Determine the (x, y) coordinate at the center of the cell enclosing the given text.  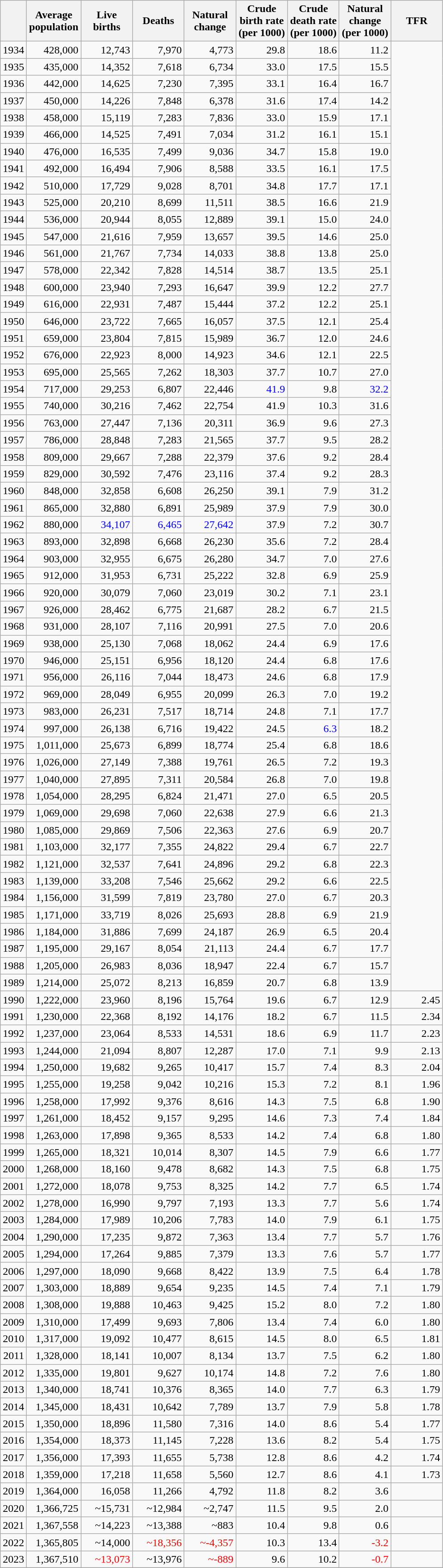
26,250 (210, 491)
5,560 (210, 1474)
578,000 (54, 270)
26,231 (107, 711)
1,308,000 (54, 1305)
29,253 (107, 389)
~-4,357 (210, 1542)
13,657 (210, 237)
17.4 (313, 101)
1944 (13, 219)
786,000 (54, 440)
10,463 (159, 1305)
33.1 (262, 84)
17,992 (107, 1101)
8.1 (365, 1085)
8,616 (210, 1101)
1959 (13, 474)
21,616 (107, 237)
6,378 (210, 101)
10,477 (159, 1339)
29,667 (107, 457)
38.5 (262, 202)
7,641 (159, 864)
7.3 (313, 1118)
32,858 (107, 491)
1,258,000 (54, 1101)
37.2 (262, 304)
7,293 (159, 287)
9,627 (159, 1373)
1,011,000 (54, 745)
27.9 (262, 813)
21,094 (107, 1050)
32,177 (107, 847)
30.0 (365, 508)
2.45 (417, 999)
1,265,000 (54, 1152)
18,321 (107, 1152)
7,806 (210, 1322)
2022 (13, 1542)
1954 (13, 389)
27,895 (107, 779)
23.1 (365, 593)
1957 (13, 440)
2013 (13, 1390)
7,311 (159, 779)
8,026 (159, 915)
28,848 (107, 440)
12.8 (262, 1457)
7,815 (159, 338)
8,701 (210, 185)
9,425 (210, 1305)
-0.7 (365, 1559)
1963 (13, 542)
14,352 (107, 67)
1,290,000 (54, 1237)
1942 (13, 185)
29.4 (262, 847)
10,206 (159, 1220)
450,000 (54, 101)
6,775 (159, 610)
18,889 (107, 1288)
7,388 (159, 762)
31,953 (107, 576)
12.9 (365, 999)
27.7 (365, 287)
~18,356 (159, 1542)
1,040,000 (54, 779)
25,072 (107, 983)
6,807 (159, 389)
9,376 (159, 1101)
27,642 (210, 525)
2012 (13, 1373)
21,687 (210, 610)
20,944 (107, 219)
22,379 (210, 457)
26,116 (107, 677)
7,506 (159, 830)
25.9 (365, 576)
1.81 (417, 1339)
8,134 (210, 1356)
12,743 (107, 50)
920,000 (54, 593)
23,780 (210, 898)
1951 (13, 338)
Deaths (159, 21)
18,896 (107, 1424)
1958 (13, 457)
6,608 (159, 491)
5.6 (365, 1203)
25,565 (107, 372)
30.7 (365, 525)
547,000 (54, 237)
15,764 (210, 999)
25,662 (210, 881)
7,836 (210, 118)
1,350,000 (54, 1424)
7,363 (210, 1237)
7,734 (159, 254)
8,588 (210, 168)
1934 (13, 50)
17,218 (107, 1474)
646,000 (54, 321)
2006 (13, 1271)
2019 (13, 1491)
1,367,510 (54, 1559)
~13,976 (159, 1559)
7,499 (159, 151)
37.6 (262, 457)
7,665 (159, 321)
26,280 (210, 559)
11,658 (159, 1474)
20,584 (210, 779)
428,000 (54, 50)
14,176 (210, 1016)
1985 (13, 915)
19,888 (107, 1305)
2007 (13, 1288)
~14,223 (107, 1525)
12.0 (313, 338)
7,395 (210, 84)
2004 (13, 1237)
1,230,000 (54, 1016)
1,272,000 (54, 1186)
1.90 (417, 1101)
1,139,000 (54, 881)
10,376 (159, 1390)
492,000 (54, 168)
1971 (13, 677)
7,476 (159, 474)
2.23 (417, 1033)
8,807 (159, 1050)
10,216 (210, 1085)
18,452 (107, 1118)
7,546 (159, 881)
37.4 (262, 474)
9,365 (159, 1135)
14,923 (210, 355)
1,261,000 (54, 1118)
1,069,000 (54, 813)
536,000 (54, 219)
6.2 (365, 1356)
~14,000 (107, 1542)
~2,747 (210, 1508)
1,367,558 (54, 1525)
893,000 (54, 542)
15.8 (313, 151)
9,478 (159, 1169)
1980 (13, 830)
12,889 (210, 219)
8,036 (159, 966)
18,373 (107, 1441)
Natural change (per 1000) (365, 21)
6,731 (159, 576)
1945 (13, 237)
2015 (13, 1424)
21,471 (210, 796)
1982 (13, 864)
9.9 (365, 1050)
2.0 (365, 1508)
11,266 (159, 1491)
28.3 (365, 474)
9,036 (210, 151)
9,797 (159, 1203)
1,156,000 (54, 898)
14,226 (107, 101)
31,886 (107, 932)
1,359,000 (54, 1474)
18,078 (107, 1186)
18,160 (107, 1169)
11,145 (159, 1441)
Live births (107, 21)
24.0 (365, 219)
6.1 (365, 1220)
32,537 (107, 864)
11,511 (210, 202)
32.8 (262, 576)
18,714 (210, 711)
1,366,725 (54, 1508)
10,007 (159, 1356)
1,237,000 (54, 1033)
1,214,000 (54, 983)
9,265 (159, 1068)
20,991 (210, 626)
10,014 (159, 1152)
9,872 (159, 1237)
1,263,000 (54, 1135)
9,042 (159, 1085)
10,174 (210, 1373)
2011 (13, 1356)
1,365,805 (54, 1542)
1961 (13, 508)
23,064 (107, 1033)
1,085,000 (54, 830)
26,230 (210, 542)
8,307 (210, 1152)
1940 (13, 151)
17,499 (107, 1322)
8,615 (210, 1339)
16.7 (365, 84)
14,525 (107, 135)
1976 (13, 762)
7,116 (159, 626)
7,906 (159, 168)
17.0 (262, 1050)
1,354,000 (54, 1441)
1,364,000 (54, 1491)
14,033 (210, 254)
1,255,000 (54, 1085)
1972 (13, 694)
11,580 (159, 1424)
1955 (13, 406)
8,365 (210, 1390)
1966 (13, 593)
2016 (13, 1441)
25,130 (107, 643)
34.6 (262, 355)
25,151 (107, 660)
22,342 (107, 270)
37.5 (262, 321)
15,989 (210, 338)
14.8 (262, 1373)
1949 (13, 304)
30,592 (107, 474)
21.3 (365, 813)
15.2 (262, 1305)
38.8 (262, 254)
1,222,000 (54, 999)
510,000 (54, 185)
18,741 (107, 1390)
1986 (13, 932)
28,295 (107, 796)
7,230 (159, 84)
466,000 (54, 135)
10,417 (210, 1068)
19.0 (365, 151)
9,885 (159, 1254)
18,120 (210, 660)
18,062 (210, 643)
22,368 (107, 1016)
1956 (13, 423)
7,262 (159, 372)
22,923 (107, 355)
23,116 (210, 474)
15.5 (365, 67)
7,618 (159, 67)
20.6 (365, 626)
435,000 (54, 67)
31,599 (107, 898)
1937 (13, 101)
38.7 (262, 270)
2003 (13, 1220)
11.8 (262, 1491)
25,989 (210, 508)
~12,984 (159, 1508)
15.9 (313, 118)
1992 (13, 1033)
616,000 (54, 304)
1999 (13, 1152)
938,000 (54, 643)
1962 (13, 525)
26.5 (262, 762)
9,693 (159, 1322)
29.8 (262, 50)
~15,731 (107, 1508)
19.2 (365, 694)
7,068 (159, 643)
6.4 (365, 1271)
23,804 (107, 338)
1,184,000 (54, 932)
7,288 (159, 457)
1946 (13, 254)
7,355 (159, 847)
14,514 (210, 270)
24,187 (210, 932)
1960 (13, 491)
7,044 (159, 677)
~-889 (210, 1559)
20,210 (107, 202)
16,859 (210, 983)
-3.2 (365, 1542)
880,000 (54, 525)
23,960 (107, 999)
20.5 (365, 796)
1,284,000 (54, 1220)
1975 (13, 745)
19,258 (107, 1085)
865,000 (54, 508)
763,000 (54, 423)
1995 (13, 1085)
1,328,000 (54, 1356)
9,654 (159, 1288)
8,192 (159, 1016)
~13,388 (159, 1525)
1,297,000 (54, 1271)
20,311 (210, 423)
18,774 (210, 745)
983,000 (54, 711)
7,462 (159, 406)
19,422 (210, 728)
33,208 (107, 881)
18,947 (210, 966)
10,642 (159, 1407)
17,898 (107, 1135)
7,136 (159, 423)
33,719 (107, 915)
22.3 (365, 864)
20.3 (365, 898)
19,761 (210, 762)
18,141 (107, 1356)
2002 (13, 1203)
24.8 (262, 711)
931,000 (54, 626)
1994 (13, 1068)
7,970 (159, 50)
17,235 (107, 1237)
15.3 (262, 1085)
8,196 (159, 999)
27.5 (262, 626)
829,000 (54, 474)
11.2 (365, 50)
Average population (54, 21)
9,028 (159, 185)
1998 (13, 1135)
1,103,000 (54, 847)
29,167 (107, 949)
7,193 (210, 1203)
7,034 (210, 135)
32,880 (107, 508)
6,891 (159, 508)
19,801 (107, 1373)
29,698 (107, 813)
9,295 (210, 1118)
7,491 (159, 135)
10.2 (313, 1559)
8,000 (159, 355)
22.4 (262, 966)
1938 (13, 118)
6,716 (159, 728)
695,000 (54, 372)
1.84 (417, 1118)
28,462 (107, 610)
30,216 (107, 406)
5.8 (365, 1407)
2023 (13, 1559)
1,268,000 (54, 1169)
25,673 (107, 745)
1953 (13, 372)
20.4 (365, 932)
16.4 (313, 84)
442,000 (54, 84)
2001 (13, 1186)
2000 (13, 1169)
10.7 (313, 372)
7,959 (159, 237)
1979 (13, 813)
TFR (417, 21)
9,157 (159, 1118)
1935 (13, 67)
1,294,000 (54, 1254)
7,316 (210, 1424)
3.6 (365, 1491)
1968 (13, 626)
11,655 (159, 1457)
33.5 (262, 168)
34.8 (262, 185)
10.4 (262, 1525)
1,317,000 (54, 1339)
32,898 (107, 542)
1,335,000 (54, 1373)
16,057 (210, 321)
2017 (13, 1457)
1,026,000 (54, 762)
21,565 (210, 440)
1977 (13, 779)
13.8 (313, 254)
1978 (13, 796)
2018 (13, 1474)
1,250,000 (54, 1068)
717,000 (54, 389)
1988 (13, 966)
9,235 (210, 1288)
659,000 (54, 338)
~883 (210, 1525)
969,000 (54, 694)
19.6 (262, 999)
2008 (13, 1305)
6,824 (159, 796)
926,000 (54, 610)
1,356,000 (54, 1457)
7,379 (210, 1254)
6,734 (210, 67)
24.5 (262, 728)
4.2 (365, 1457)
27,447 (107, 423)
23,722 (107, 321)
4.1 (365, 1474)
1,121,000 (54, 864)
1984 (13, 898)
1.96 (417, 1085)
30,079 (107, 593)
525,000 (54, 202)
18,303 (210, 372)
15,444 (210, 304)
19.8 (365, 779)
1969 (13, 643)
8,213 (159, 983)
7,848 (159, 101)
9,753 (159, 1186)
26.9 (262, 932)
39.5 (262, 237)
16.6 (313, 202)
1965 (13, 576)
15.1 (365, 135)
7,789 (210, 1407)
22,931 (107, 304)
8,422 (210, 1271)
1941 (13, 168)
28.8 (262, 915)
1973 (13, 711)
17,989 (107, 1220)
15.0 (313, 219)
912,000 (54, 576)
13.6 (262, 1441)
956,000 (54, 677)
1997 (13, 1118)
18,090 (107, 1271)
15,119 (107, 118)
740,000 (54, 406)
25,222 (210, 576)
22,754 (210, 406)
4,773 (210, 50)
17,264 (107, 1254)
8,682 (210, 1169)
2005 (13, 1254)
11.7 (365, 1033)
676,000 (54, 355)
1,054,000 (54, 796)
848,000 (54, 491)
1987 (13, 949)
2009 (13, 1322)
6,899 (159, 745)
7,819 (159, 898)
18,431 (107, 1407)
16,990 (107, 1203)
1,345,000 (54, 1407)
26,983 (107, 966)
36.7 (262, 338)
22,638 (210, 813)
1936 (13, 84)
1952 (13, 355)
36.9 (262, 423)
0.6 (365, 1525)
1,195,000 (54, 949)
17.9 (365, 677)
32,955 (107, 559)
1,205,000 (54, 966)
1983 (13, 881)
1,278,000 (54, 1203)
1948 (13, 287)
1,244,000 (54, 1050)
9,668 (159, 1271)
19,092 (107, 1339)
1970 (13, 660)
19.3 (365, 762)
2014 (13, 1407)
7,517 (159, 711)
16,494 (107, 168)
13.5 (313, 270)
22,446 (210, 389)
39.9 (262, 287)
2.34 (417, 1016)
997,000 (54, 728)
1,171,000 (54, 915)
903,000 (54, 559)
12.7 (262, 1474)
21,113 (210, 949)
6,675 (159, 559)
561,000 (54, 254)
8,055 (159, 219)
1950 (13, 321)
1947 (13, 270)
6,465 (159, 525)
1981 (13, 847)
30.2 (262, 593)
8,325 (210, 1186)
29,869 (107, 830)
17,729 (107, 185)
7,783 (210, 1220)
458,000 (54, 118)
1964 (13, 559)
16,647 (210, 287)
12,287 (210, 1050)
22,363 (210, 830)
809,000 (54, 457)
8,699 (159, 202)
7,699 (159, 932)
2020 (13, 1508)
24,896 (210, 864)
1993 (13, 1050)
14,531 (210, 1033)
Natural change (210, 21)
Crude birth rate (per 1000) (262, 21)
600,000 (54, 287)
1.73 (417, 1474)
1,310,000 (54, 1322)
1943 (13, 202)
26.3 (262, 694)
20,099 (210, 694)
16,535 (107, 151)
35.6 (262, 542)
7,228 (210, 1441)
1.76 (417, 1237)
17,393 (107, 1457)
25,693 (210, 915)
1,340,000 (54, 1390)
1990 (13, 999)
1996 (13, 1101)
476,000 (54, 151)
14,625 (107, 84)
27,149 (107, 762)
5,738 (210, 1457)
32.2 (365, 389)
24,822 (210, 847)
2021 (13, 1525)
~13,073 (107, 1559)
1991 (13, 1016)
22.7 (365, 847)
Crude death rate (per 1000) (313, 21)
26.8 (262, 779)
23,940 (107, 287)
6,955 (159, 694)
4,792 (210, 1491)
1989 (13, 983)
8,054 (159, 949)
1967 (13, 610)
28,049 (107, 694)
28,107 (107, 626)
6,668 (159, 542)
34,107 (107, 525)
946,000 (54, 660)
27.3 (365, 423)
1974 (13, 728)
18,473 (210, 677)
21.5 (365, 610)
1,303,000 (54, 1288)
6.0 (365, 1322)
19,682 (107, 1068)
7,487 (159, 304)
2.13 (417, 1050)
1939 (13, 135)
7,828 (159, 270)
23,019 (210, 593)
16,058 (107, 1491)
6,956 (159, 660)
21,767 (107, 254)
8.3 (365, 1068)
2.04 (417, 1068)
2010 (13, 1339)
26,138 (107, 728)
